Find where the given text appears and provide that cell's center as (X, Y) coordinate. 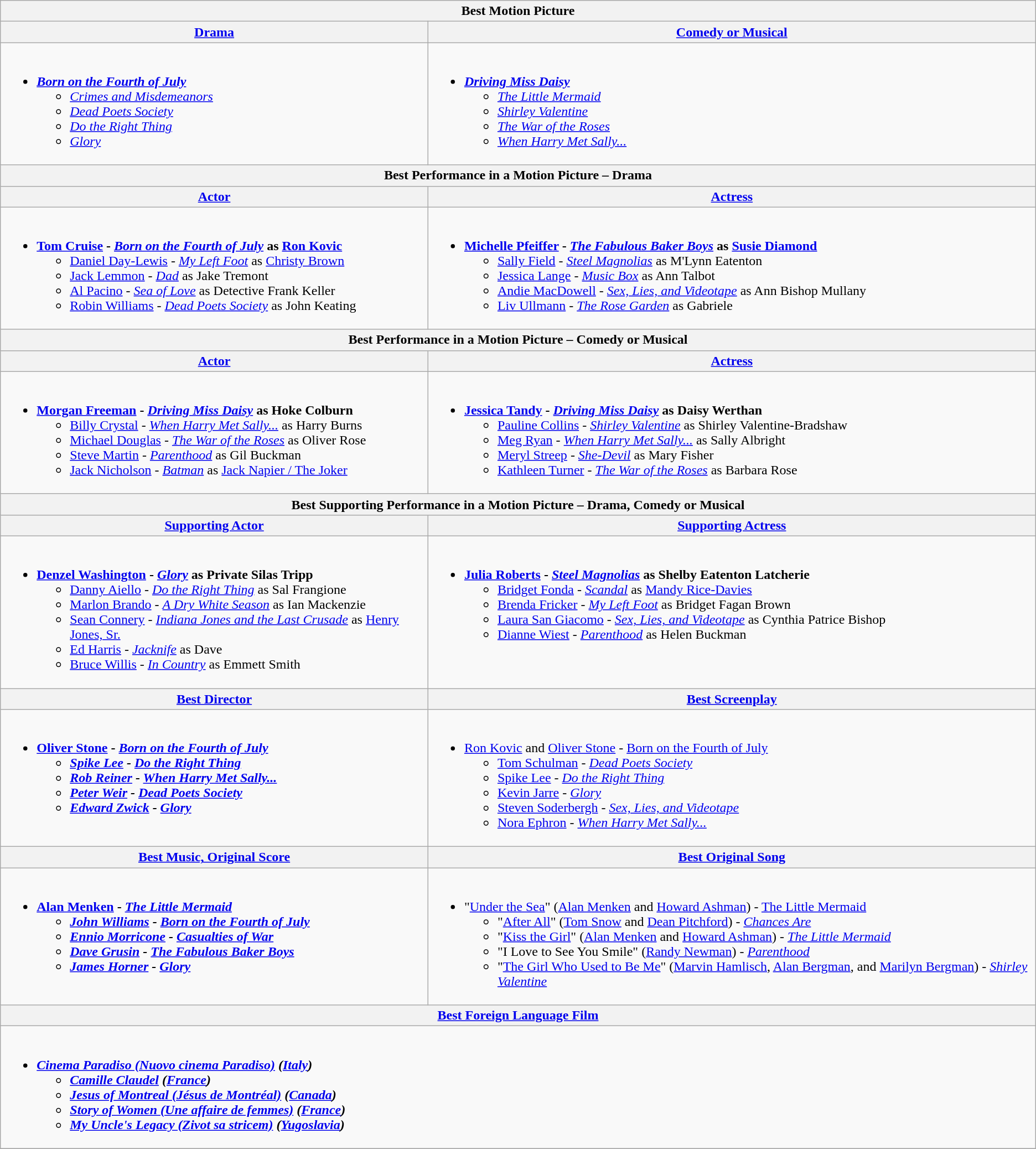
Supporting Actor (215, 525)
Born on the Fourth of JulyCrimes and MisdemeanorsDead Poets SocietyDo the Right ThingGlory (215, 104)
Best Performance in a Motion Picture – Drama (518, 175)
Best Motion Picture (518, 11)
Best Performance in a Motion Picture – Comedy or Musical (518, 340)
Drama (215, 32)
Best Screenplay (732, 699)
Supporting Actress (732, 525)
Driving Miss DaisyThe Little MermaidShirley ValentineThe War of the RosesWhen Harry Met Sally... (732, 104)
Best Supporting Performance in a Motion Picture – Drama, Comedy or Musical (518, 504)
Best Foreign Language Film (518, 1016)
Best Original Song (732, 857)
Best Director (215, 699)
Best Music, Original Score (215, 857)
Comedy or Musical (732, 32)
